Output the [x, y] coordinate of the center of the cell containing the given text.  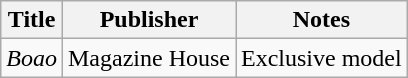
Notes [322, 20]
Boao [32, 58]
Magazine House [148, 58]
Title [32, 20]
Exclusive model [322, 58]
Publisher [148, 20]
